Provide the (x, y) coordinate of the cell's center where the given text is located.  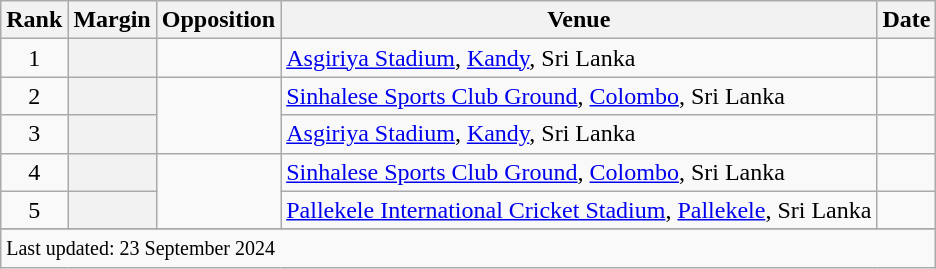
5 (34, 210)
Date (906, 20)
Last updated: 23 September 2024 (468, 248)
4 (34, 172)
Venue (579, 20)
3 (34, 134)
2 (34, 96)
1 (34, 58)
Pallekele International Cricket Stadium, Pallekele, Sri Lanka (579, 210)
Opposition (218, 20)
Rank (34, 20)
Margin (112, 20)
